Provide the [x, y] coordinate of the cell's center where the given text is located.  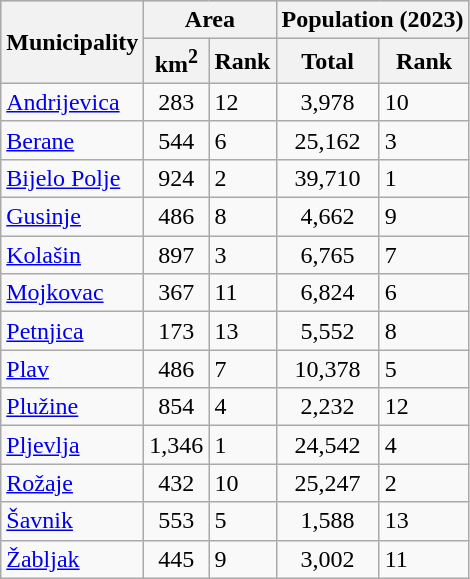
6,824 [328, 293]
445 [176, 559]
1,346 [176, 445]
Municipality [72, 42]
Kolašin [72, 255]
Mojkovac [72, 293]
367 [176, 293]
Plužine [72, 407]
6,765 [328, 255]
39,710 [328, 178]
5,552 [328, 331]
283 [176, 102]
Andrijevica [72, 102]
24,542 [328, 445]
553 [176, 521]
432 [176, 483]
Berane [72, 140]
3,978 [328, 102]
Rožaje [72, 483]
Area [210, 20]
25,247 [328, 483]
Population (2023) [372, 20]
Bijelo Polje [72, 178]
Total [328, 62]
Šavnik [72, 521]
924 [176, 178]
25,162 [328, 140]
3,002 [328, 559]
854 [176, 407]
2,232 [328, 407]
Pljevlja [72, 445]
173 [176, 331]
4,662 [328, 217]
Gusinje [72, 217]
Plav [72, 369]
Petnjica [72, 331]
897 [176, 255]
Žabljak [72, 559]
544 [176, 140]
km2 [176, 62]
10,378 [328, 369]
1,588 [328, 521]
